From the cell containing the given text, extract its center point as (X, Y) coordinate. 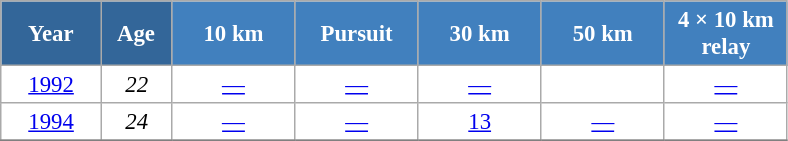
24 (136, 122)
Year (52, 34)
50 km (602, 34)
1992 (52, 85)
Age (136, 34)
13 (480, 122)
4 × 10 km relay (726, 34)
30 km (480, 34)
10 km (234, 34)
22 (136, 85)
1994 (52, 122)
Pursuit (356, 34)
